Determine the (X, Y) coordinate at the center of the cell enclosing the given text.  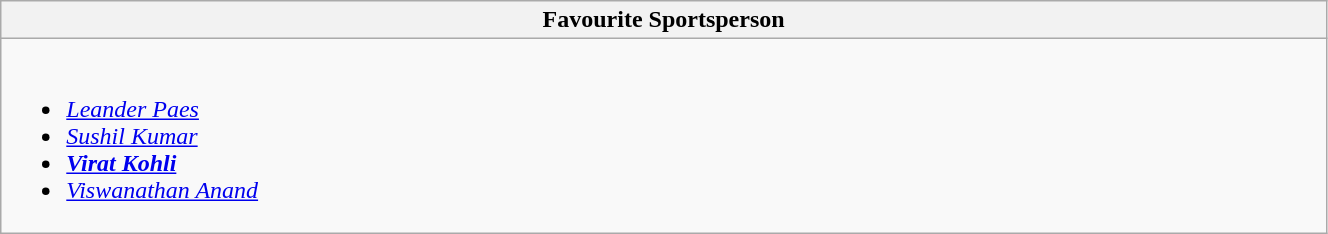
Favourite Sportsperson (664, 20)
Leander PaesSushil KumarVirat KohliViswanathan Anand (664, 136)
